Search for the cell housing the specified text and yield its [x, y] center coordinate. 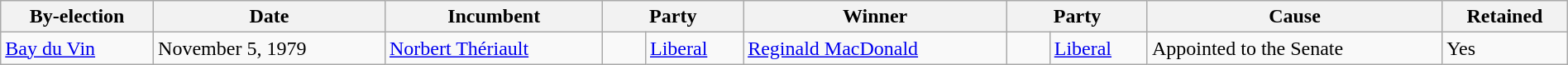
Reginald MacDonald [875, 48]
November 5, 1979 [270, 48]
Date [270, 17]
Appointed to the Senate [1294, 48]
Incumbent [494, 17]
Norbert Thériault [494, 48]
Cause [1294, 17]
Bay du Vin [78, 48]
Winner [875, 17]
By-election [78, 17]
Retained [1505, 17]
Yes [1505, 48]
